Return (x, y) of the center of cell containing provided text 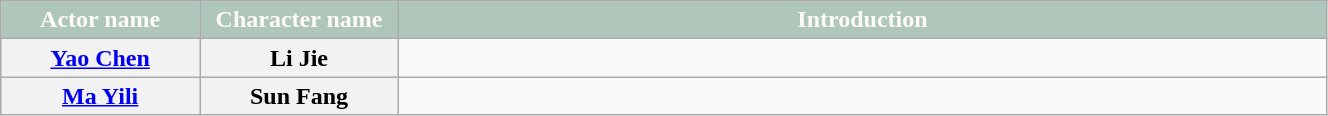
Actor name (100, 20)
Li Jie (300, 58)
Yao Chen (100, 58)
Character name (300, 20)
Sun Fang (300, 96)
Ma Yili (100, 96)
Introduction (862, 20)
